From the cell containing the given text, extract its center point as [x, y] coordinate. 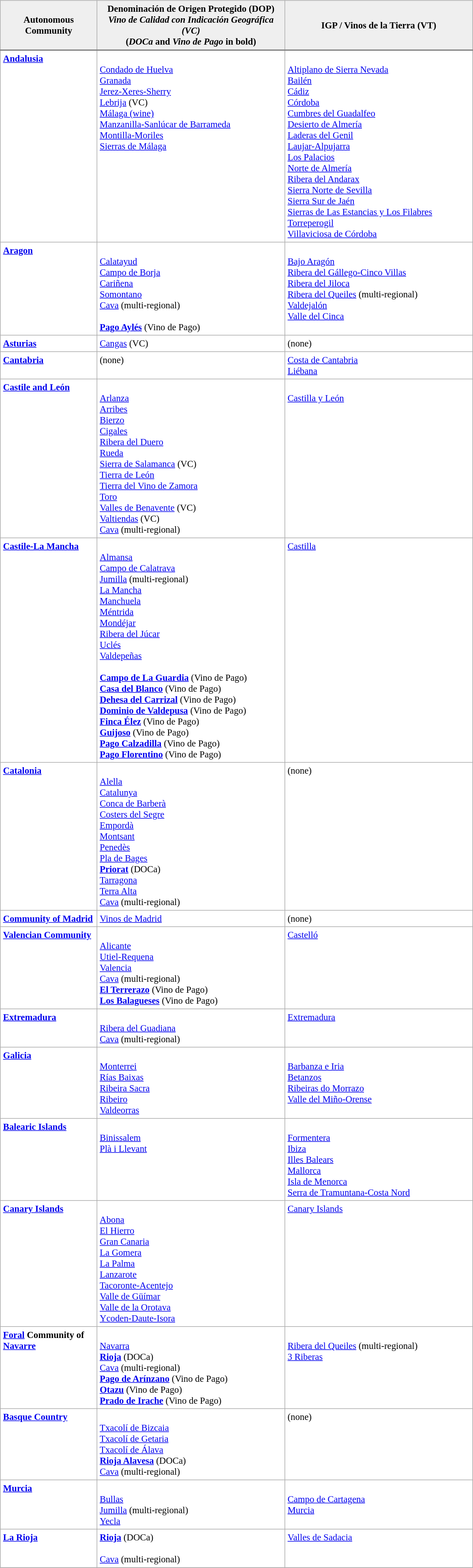
Campo de Cartagena Murcia [379, 1505]
Community of Madrid [49, 918]
Galicia [49, 1083]
Foral Community of Navarre [49, 1368]
Condado de Huelva Granada Jerez-Xeres-Sherry Lebrija (VC) Málaga (wine) Manzanilla-Sanlúcar de Barrameda Montilla-Moriles Sierras de Málaga [191, 146]
Castelló [379, 968]
Cantabria [49, 366]
Vinos de Madrid [191, 918]
Txacolí de Bizcaia Txacolí de Getaria Txacolí de Álava Rioja Alavesa (DOCa) Cava (multi-regional) [191, 1445]
Cangas (VC) [191, 344]
Costa de CantabriaLiébana [379, 366]
AutonomousCommunity [49, 26]
Asturias [49, 344]
Alicante Utiel-Requena Valencia Cava (multi-regional) El Terrerazo (Vino de Pago) Los Balagueses (Vino de Pago) [191, 968]
Castilla y León [379, 459]
Balearic Islands [49, 1159]
Catalonia [49, 837]
Formentera Ibiza Illes Balears Mallorca Isla de Menorca Serra de Tramuntana-Costa Nord [379, 1159]
Ribera del Queiles (multi-regional) 3 Riberas [379, 1368]
Andalusia [49, 146]
Navarra Rioja (DOCa) Cava (multi-regional) Pago de Arínzano (Vino de Pago) Otazu (Vino de Pago) Prado de Irache (Vino de Pago) [191, 1368]
Basque Country [49, 1445]
Bajo Aragón Ribera del Gállego-Cinco Villas Ribera del Jiloca Ribera del Queiles (multi-regional) Valdejalón Valle del Cinca [379, 289]
Castile-La Mancha [49, 650]
Rioja (DOCa)Cava (multi-regional) [191, 1549]
Denominación de Origen Protegido (DOP)Vino de Calidad con Indicación Geográfica (VC)(DOCa and Vino de Pago in bold) [191, 26]
Barbanza e Iria Betanzos Ribeiras do Morrazo Valle del Miño-Orense [379, 1083]
Aragon [49, 289]
Alella Catalunya Conca de Barberà Costers del Segre Empordà Montsant Penedès Pla de Bages Priorat (DOCa) Tarragona Terra Alta Cava (multi-regional) [191, 837]
Binissalem Plà i Llevant [191, 1159]
IGP / Vinos de la Tierra (VT) [379, 26]
Valles de Sadacia [379, 1549]
Castile and León [49, 459]
Castilla [379, 650]
Valencian Community [49, 968]
Ribera del Guadiana Cava (multi-regional) [191, 1028]
Murcia [49, 1505]
Calatayud Campo de Borja Cariñena Somontano Cava (multi-regional) Pago Aylés (Vino de Pago) [191, 289]
Bullas Jumilla (multi-regional) Yecla [191, 1505]
La Rioja [49, 1549]
Monterrei Rías Baixas Ribeira Sacra Ribeiro Valdeorras [191, 1083]
Abona El Hierro Gran Canaria La Gomera La Palma Lanzarote Tacoronte-Acentejo Valle de Güímar Valle de la Orotava Ycoden-Daute-Isora [191, 1264]
